Detect which cell encompasses the target text, then output its (X, Y) center coordinate. 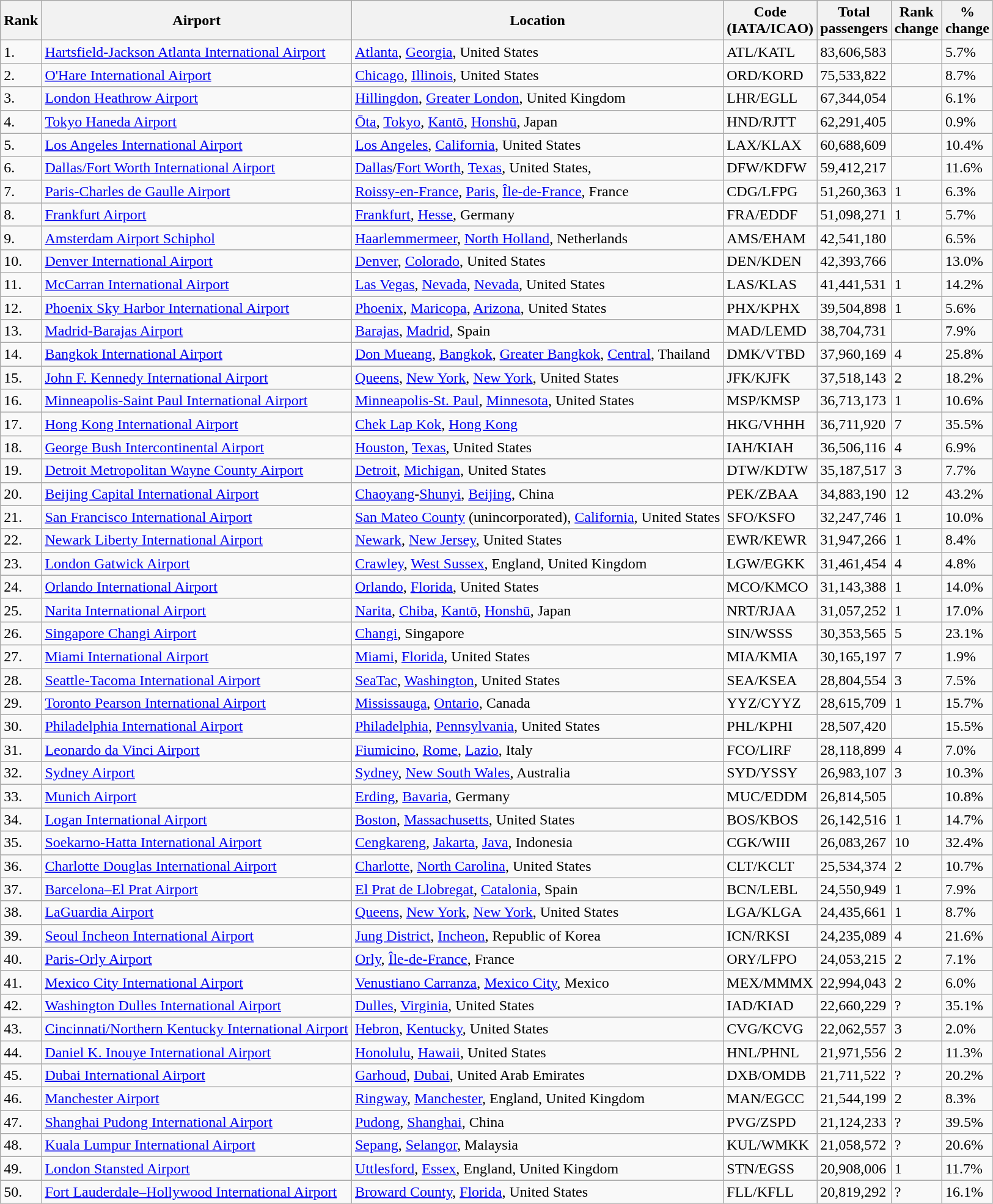
Roissy-en-France, Paris, Île-de-France, France (537, 191)
Denver International Airport (197, 261)
15. (21, 378)
Munich Airport (197, 796)
Jung District, Incheon, Republic of Korea (537, 936)
Logan International Airport (197, 820)
51,260,363 (854, 191)
DXB/OMDB (770, 1076)
Shanghai Pudong International Airport (197, 1122)
37. (21, 889)
11. (21, 284)
Philadelphia International Airport (197, 727)
Minneapolis-St. Paul, Minnesota, United States (537, 401)
LHR/EGLL (770, 98)
28,507,420 (854, 727)
42. (21, 1005)
ORD/KORD (770, 75)
Phoenix Sky Harbor International Airport (197, 307)
20. (21, 494)
Broward County, Florida, United States (537, 1192)
18. (21, 447)
PVG/ZSPD (770, 1122)
Denver, Colorado, United States (537, 261)
Chek Lap Kok, Hong Kong (537, 424)
ORY/LFPO (770, 959)
60,688,609 (854, 145)
8.3% (967, 1099)
6.1% (967, 98)
29. (21, 703)
Dallas/Fort Worth, Texas, United States, (537, 168)
Manchester Airport (197, 1099)
Orlando, Florida, United States (537, 587)
Garhoud, Dubai, United Arab Emirates (537, 1076)
FLL/KFLL (770, 1192)
Ringway, Manchester, England, United Kingdom (537, 1099)
Cengkareng, Jakarta, Java, Indonesia (537, 843)
Los Angeles, California, United States (537, 145)
50. (21, 1192)
SFO/KSFO (770, 517)
George Bush Intercontinental Airport (197, 447)
41. (21, 982)
Rankchange (917, 21)
Rank (21, 21)
7.7% (967, 471)
18.2% (967, 378)
ATL/KATL (770, 52)
Seattle-Tacoma International Airport (197, 680)
20,819,292 (854, 1192)
Tokyo Haneda Airport (197, 122)
LGA/KLGA (770, 912)
32,247,746 (854, 517)
Orly, Île-de-France, France (537, 959)
22,994,043 (854, 982)
HKG/VHHH (770, 424)
Sydney, New South Wales, Australia (537, 773)
John F. Kennedy International Airport (197, 378)
MUC/EDDM (770, 796)
Honolulu, Hawaii, United States (537, 1052)
McCarran International Airport (197, 284)
Frankfurt Airport (197, 215)
Boston, Massachusetts, United States (537, 820)
16.1% (967, 1192)
10.0% (967, 517)
6.5% (967, 238)
48. (21, 1145)
14.2% (967, 284)
Singapore Changi Airport (197, 633)
JFK/KJFK (770, 378)
20,908,006 (854, 1169)
Venustiano Carranza, Mexico City, Mexico (537, 982)
59,412,217 (854, 168)
35,187,517 (854, 471)
21. (21, 517)
ICN/RKSI (770, 936)
35.1% (967, 1005)
Sydney Airport (197, 773)
O'Hare International Airport (197, 75)
42,541,180 (854, 238)
Dulles, Virginia, United States (537, 1005)
21,544,199 (854, 1099)
NRT/RJAA (770, 610)
MEX/MMMX (770, 982)
Narita International Airport (197, 610)
8.4% (967, 540)
45. (21, 1076)
28,118,899 (854, 750)
DFW/KDFW (770, 168)
HND/RJTT (770, 122)
IAH/KIAH (770, 447)
14.0% (967, 587)
7. (21, 191)
SeaTac, Washington, United States (537, 680)
62,291,405 (854, 122)
25.8% (967, 354)
30. (21, 727)
Chaoyang-Shunyi, Beijing, China (537, 494)
21,058,572 (854, 1145)
CGK/WIII (770, 843)
67,344,054 (854, 98)
36,711,920 (854, 424)
26,814,505 (854, 796)
Erding, Bavaria, Germany (537, 796)
17. (21, 424)
32.4% (967, 843)
31,143,388 (854, 587)
Daniel K. Inouye International Airport (197, 1052)
London Gatwick Airport (197, 563)
Leonardo da Vinci Airport (197, 750)
Totalpassengers (854, 21)
10.7% (967, 866)
San Francisco International Airport (197, 517)
FCO/LIRF (770, 750)
14.7% (967, 820)
36. (21, 866)
Narita, Chiba, Kantō, Honshū, Japan (537, 610)
Mexico City International Airport (197, 982)
Fort Lauderdale–Hollywood International Airport (197, 1192)
Dallas/Fort Worth International Airport (197, 168)
Changi, Singapore (537, 633)
21,711,522 (854, 1076)
DEN/KDEN (770, 261)
39.5% (967, 1122)
22. (21, 540)
37,960,169 (854, 354)
32. (21, 773)
Philadelphia, Pennsylvania, United States (537, 727)
Fiumicino, Rome, Lazio, Italy (537, 750)
41,441,531 (854, 284)
6.3% (967, 191)
2.0% (967, 1029)
Miami International Airport (197, 656)
20.2% (967, 1076)
83,606,583 (854, 52)
51,098,271 (854, 215)
MCO/KMCO (770, 587)
Uttlesford, Essex, England, United Kingdom (537, 1169)
10.8% (967, 796)
13.0% (967, 261)
26,142,516 (854, 820)
MSP/KMSP (770, 401)
25,534,374 (854, 866)
22,660,229 (854, 1005)
Atlanta, Georgia, United States (537, 52)
40. (21, 959)
%change (967, 21)
CDG/LFPG (770, 191)
Dubai International Airport (197, 1076)
Paris-Orly Airport (197, 959)
16. (21, 401)
11.6% (967, 168)
Minneapolis-Saint Paul International Airport (197, 401)
25. (21, 610)
13. (21, 331)
4. (21, 122)
LAX/KLAX (770, 145)
28. (21, 680)
7.5% (967, 680)
11.7% (967, 1169)
7.1% (967, 959)
Madrid-Barajas Airport (197, 331)
Amsterdam Airport Schiphol (197, 238)
31. (21, 750)
Orlando International Airport (197, 587)
34,883,190 (854, 494)
12. (21, 307)
15.7% (967, 703)
5 (917, 633)
Bangkok International Airport (197, 354)
YYZ/CYYZ (770, 703)
42,393,766 (854, 261)
CLT/KCLT (770, 866)
Crawley, West Sussex, England, United Kingdom (537, 563)
BCN/LEBL (770, 889)
KUL/WMKK (770, 1145)
Paris-Charles de Gaulle Airport (197, 191)
Soekarno-Hatta International Airport (197, 843)
Hebron, Kentucky, United States (537, 1029)
43. (21, 1029)
MIA/KMIA (770, 656)
23.1% (967, 633)
Phoenix, Maricopa, Arizona, United States (537, 307)
Hillingdon, Greater London, United Kingdom (537, 98)
5. (21, 145)
SYD/YSSY (770, 773)
27. (21, 656)
Pudong, Shanghai, China (537, 1122)
10.4% (967, 145)
0.9% (967, 122)
Haarlemmermeer, North Holland, Netherlands (537, 238)
23. (21, 563)
47. (21, 1122)
Las Vegas, Nevada, Nevada, United States (537, 284)
30,165,197 (854, 656)
26,983,107 (854, 773)
Charlotte Douglas International Airport (197, 866)
38. (21, 912)
24,053,215 (854, 959)
31,057,252 (854, 610)
Ōta, Tokyo, Kantō, Honshū, Japan (537, 122)
6.0% (967, 982)
FRA/EDDF (770, 215)
1. (21, 52)
36,713,173 (854, 401)
11.3% (967, 1052)
Toronto Pearson International Airport (197, 703)
PEK/ZBAA (770, 494)
39. (21, 936)
7.0% (967, 750)
Seoul Incheon International Airport (197, 936)
8. (21, 215)
Beijing Capital International Airport (197, 494)
LGW/EGKK (770, 563)
31,461,454 (854, 563)
Frankfurt, Hesse, Germany (537, 215)
Barajas, Madrid, Spain (537, 331)
38,704,731 (854, 331)
IAD/KIAD (770, 1005)
75,533,822 (854, 75)
Chicago, Illinois, United States (537, 75)
Charlotte, North Carolina, United States (537, 866)
46. (21, 1099)
Newark, New Jersey, United States (537, 540)
28,804,554 (854, 680)
33. (21, 796)
36,506,116 (854, 447)
21.6% (967, 936)
LAS/KLAS (770, 284)
Los Angeles International Airport (197, 145)
Cincinnati/Northern Kentucky International Airport (197, 1029)
Newark Liberty International Airport (197, 540)
Mississauga, Ontario, Canada (537, 703)
24,235,089 (854, 936)
MAN/EGCC (770, 1099)
DMK/VTBD (770, 354)
22,062,557 (854, 1029)
44. (21, 1052)
21,971,556 (854, 1052)
HNL/PHNL (770, 1052)
43.2% (967, 494)
30,353,565 (854, 633)
CVG/KCVG (770, 1029)
49. (21, 1169)
Hartsfield-Jackson Atlanta International Airport (197, 52)
35. (21, 843)
10.3% (967, 773)
Washington Dulles International Airport (197, 1005)
LaGuardia Airport (197, 912)
Barcelona–El Prat Airport (197, 889)
5.6% (967, 307)
Airport (197, 21)
SEA/KSEA (770, 680)
39,504,898 (854, 307)
London Stansted Airport (197, 1169)
1.9% (967, 656)
34. (21, 820)
24,435,661 (854, 912)
BOS/KBOS (770, 820)
Detroit Metropolitan Wayne County Airport (197, 471)
35.5% (967, 424)
6. (21, 168)
San Mateo County (unincorporated), California, United States (537, 517)
STN/EGSS (770, 1169)
15.5% (967, 727)
3. (21, 98)
Houston, Texas, United States (537, 447)
Sepang, Selangor, Malaysia (537, 1145)
Hong Kong International Airport (197, 424)
AMS/EHAM (770, 238)
28,615,709 (854, 703)
SIN/WSSS (770, 633)
4.8% (967, 563)
37,518,143 (854, 378)
31,947,266 (854, 540)
20.6% (967, 1145)
24. (21, 587)
26. (21, 633)
Code(IATA/ICAO) (770, 21)
Kuala Lumpur International Airport (197, 1145)
2. (21, 75)
MAD/LEMD (770, 331)
Miami, Florida, United States (537, 656)
Don Mueang, Bangkok, Greater Bangkok, Central, Thailand (537, 354)
PHL/KPHI (770, 727)
Location (537, 21)
10.6% (967, 401)
14. (21, 354)
10 (917, 843)
12 (917, 494)
10. (21, 261)
El Prat de Llobregat, Catalonia, Spain (537, 889)
6.9% (967, 447)
9. (21, 238)
DTW/KDTW (770, 471)
24,550,949 (854, 889)
PHX/KPHX (770, 307)
19. (21, 471)
EWR/KEWR (770, 540)
26,083,267 (854, 843)
London Heathrow Airport (197, 98)
Detroit, Michigan, United States (537, 471)
17.0% (967, 610)
21,124,233 (854, 1122)
